From the cell containing the given text, extract its center point as [X, Y] coordinate. 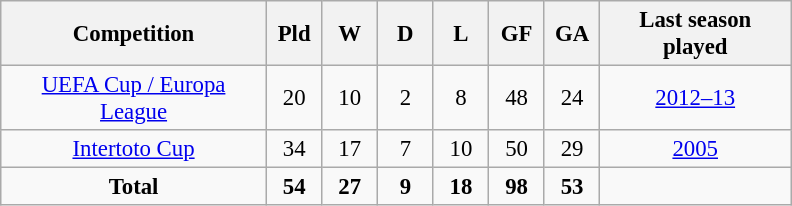
27 [350, 187]
Competition [134, 34]
53 [572, 187]
Total [134, 187]
29 [572, 149]
W [350, 34]
GA [572, 34]
8 [461, 98]
D [406, 34]
50 [517, 149]
7 [406, 149]
2 [406, 98]
Last season played [696, 34]
17 [350, 149]
L [461, 34]
34 [294, 149]
Intertoto Cup [134, 149]
48 [517, 98]
54 [294, 187]
UEFA Cup / Europa League [134, 98]
9 [406, 187]
24 [572, 98]
20 [294, 98]
18 [461, 187]
2012–13 [696, 98]
2005 [696, 149]
98 [517, 187]
Pld [294, 34]
GF [517, 34]
